Search for the cell housing the specified text and yield its [x, y] center coordinate. 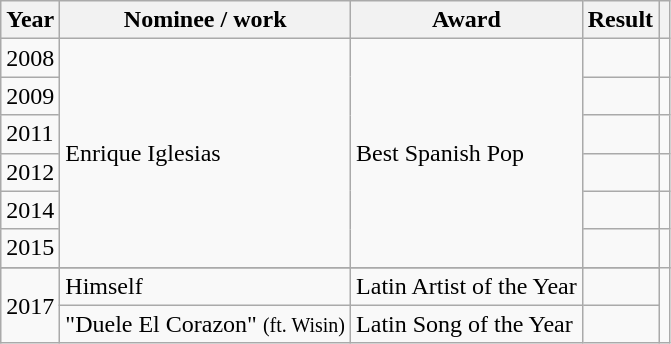
Award [467, 20]
2014 [30, 210]
2015 [30, 248]
"Duele El Corazon" (ft. Wisin) [206, 324]
2008 [30, 58]
2009 [30, 96]
Enrique Iglesias [206, 153]
Nominee / work [206, 20]
2017 [30, 305]
2012 [30, 172]
Himself [206, 286]
Latin Artist of the Year [467, 286]
Year [30, 20]
Latin Song of the Year [467, 324]
Result [620, 20]
Best Spanish Pop [467, 153]
2011 [30, 134]
